Capture the cell that displays the provided text and extract its (X, Y) central coordinate. 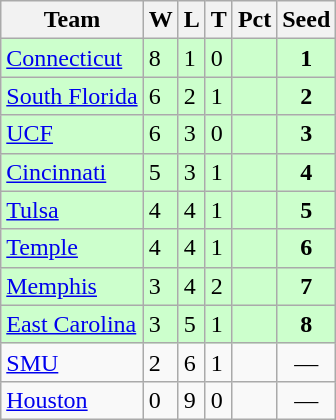
South Florida (72, 96)
Seed (306, 20)
Cincinnati (72, 172)
Temple (72, 248)
Pct (254, 20)
9 (192, 400)
Houston (72, 400)
W (160, 20)
East Carolina (72, 324)
Connecticut (72, 58)
T (218, 20)
Team (72, 20)
Tulsa (72, 210)
SMU (72, 362)
UCF (72, 134)
7 (306, 286)
L (192, 20)
Memphis (72, 286)
